Return (X, Y) of the center of cell containing provided text 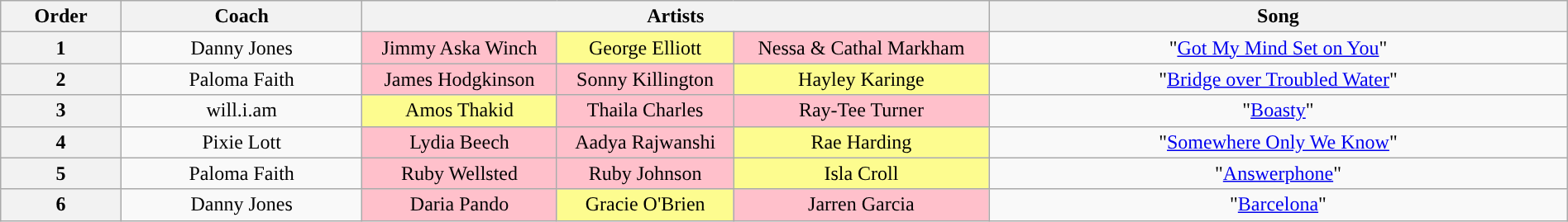
1 (61, 48)
George Elliott (645, 48)
6 (61, 205)
Amos Thakid (460, 111)
Jarren Garcia (862, 205)
Gracie O'Brien (645, 205)
"Somewhere Only We Know" (1279, 142)
Pixie Lott (241, 142)
4 (61, 142)
Daria Pando (460, 205)
Jimmy Aska Winch (460, 48)
Order (61, 17)
Ruby Wellsted (460, 173)
5 (61, 173)
"Barcelona" (1279, 205)
Nessa & Cathal Markham (862, 48)
"Got My Mind Set on You" (1279, 48)
Rae Harding (862, 142)
Ray-Tee Turner (862, 111)
Sonny Killington (645, 79)
Isla Croll (862, 173)
"Boasty" (1279, 111)
Coach (241, 17)
James Hodgkinson (460, 79)
3 (61, 111)
Thaila Charles (645, 111)
"Bridge over Troubled Water" (1279, 79)
2 (61, 79)
Hayley Karinge (862, 79)
"Answerphone" (1279, 173)
Aadya Rajwanshi (645, 142)
Ruby Johnson (645, 173)
Song (1279, 17)
Artists (676, 17)
Lydia Beech (460, 142)
will.i.am (241, 111)
